For the text-containing cell, return its midpoint in [x, y] coordinate format. 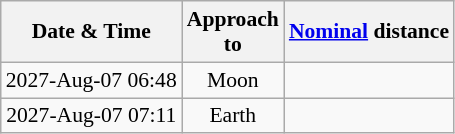
Earth [233, 116]
Moon [233, 80]
Approachto [233, 32]
Nominal distance [369, 32]
2027-Aug-07 07:11 [92, 116]
2027-Aug-07 06:48 [92, 80]
Date & Time [92, 32]
